Scan for the cell matching the given text and deliver its [X, Y] coordinate at center. 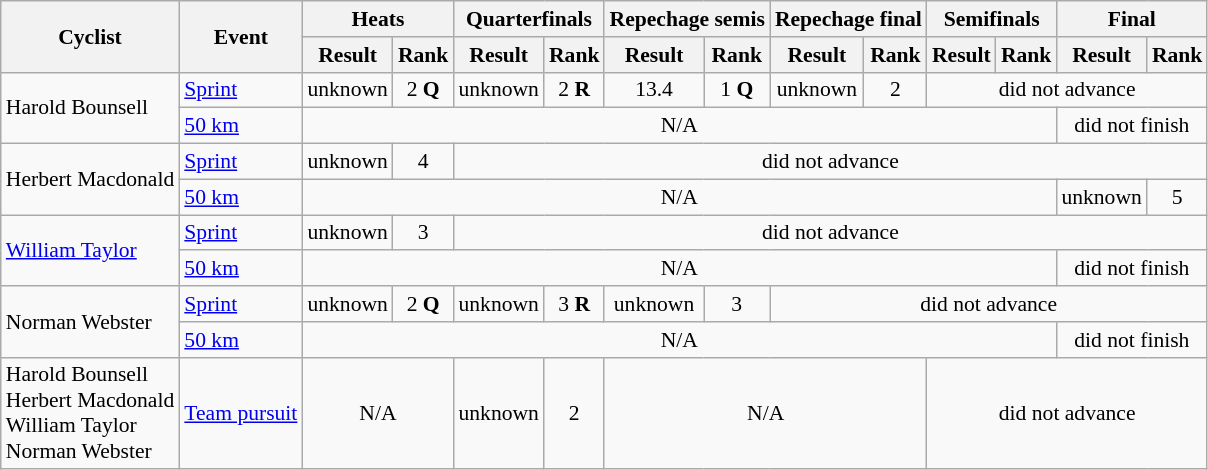
Event [240, 36]
Norman Webster [90, 322]
Harold Bounsell Herbert Macdonald William Taylor Norman Webster [90, 413]
2 R [574, 90]
Team pursuit [240, 413]
Herbert Macdonald [90, 180]
13.4 [654, 90]
Repechage final [848, 19]
1 Q [737, 90]
Final [1132, 19]
5 [1178, 197]
3 R [574, 304]
Harold Bounsell [90, 108]
Repechage semis [686, 19]
Quarterfinals [528, 19]
Semifinals [992, 19]
William Taylor [90, 250]
Heats [378, 19]
4 [424, 162]
Cyclist [90, 36]
